Search for the cell housing the specified text and yield its (x, y) center coordinate. 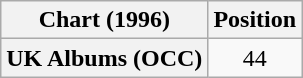
Position (255, 20)
UK Albums (OCC) (104, 58)
44 (255, 58)
Chart (1996) (104, 20)
